Find where the given text appears and provide that cell's center as (X, Y) coordinate. 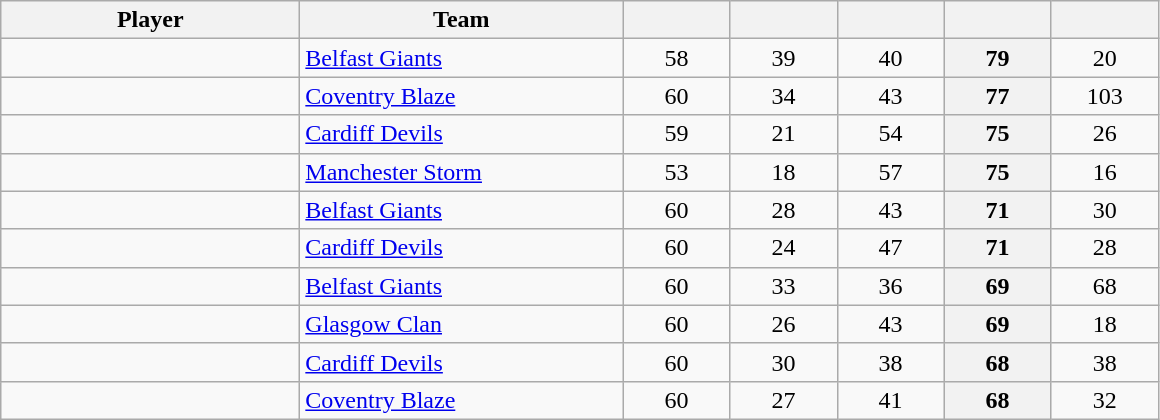
41 (890, 400)
20 (1104, 58)
16 (1104, 172)
54 (890, 134)
Team (462, 20)
77 (998, 96)
39 (784, 58)
24 (784, 248)
34 (784, 96)
33 (784, 286)
57 (890, 172)
Glasgow Clan (462, 324)
79 (998, 58)
Player (150, 20)
21 (784, 134)
32 (1104, 400)
40 (890, 58)
59 (676, 134)
103 (1104, 96)
47 (890, 248)
36 (890, 286)
53 (676, 172)
Manchester Storm (462, 172)
58 (676, 58)
27 (784, 400)
